Scan for the cell matching the given text and deliver its (X, Y) coordinate at center. 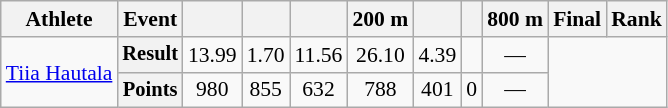
800 m (515, 19)
Points (150, 90)
Final (577, 19)
26.10 (380, 55)
4.39 (437, 55)
Rank (636, 19)
Result (150, 55)
Tiia Hautala (60, 72)
788 (380, 90)
855 (266, 90)
1.70 (266, 55)
11.56 (319, 55)
401 (437, 90)
200 m (380, 19)
Event (150, 19)
0 (472, 90)
632 (319, 90)
980 (212, 90)
Athlete (60, 19)
13.99 (212, 55)
